Identify which cell holds the provided text, then report its [x, y] central coordinate. 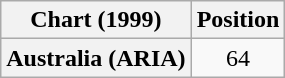
Chart (1999) [96, 20]
Australia (ARIA) [96, 58]
Position [238, 20]
64 [238, 58]
